Return the (X, Y) coordinate for the center point of the cell that contains the specified text.  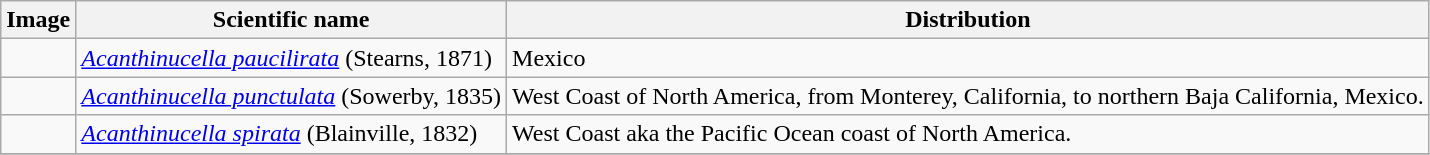
West Coast aka the Pacific Ocean coast of North America. (968, 134)
Distribution (968, 20)
Image (38, 20)
Acanthinucella spirata (Blainville, 1832) (292, 134)
Acanthinucella punctulata (Sowerby, 1835) (292, 96)
Mexico (968, 58)
West Coast of North America, from Monterey, California, to northern Baja California, Mexico. (968, 96)
Scientific name (292, 20)
Acanthinucella paucilirata (Stearns, 1871) (292, 58)
